Find where the given text appears and provide that cell's center as (x, y) coordinate. 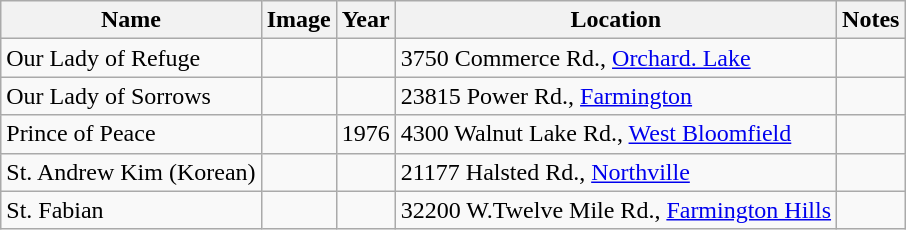
Our Lady of Sorrows (131, 96)
St. Fabian (131, 210)
32200 W.Twelve Mile Rd., Farmington Hills (616, 210)
Notes (871, 20)
Our Lady of Refuge (131, 58)
Prince of Peace (131, 134)
4300 Walnut Lake Rd., West Bloomfield (616, 134)
St. Andrew Kim (Korean) (131, 172)
Location (616, 20)
1976 (366, 134)
3750 Commerce Rd., Orchard. Lake (616, 58)
Image (298, 20)
Name (131, 20)
21177 Halsted Rd., Northville (616, 172)
23815 Power Rd., Farmington (616, 96)
Year (366, 20)
